Search for the cell housing the specified text and yield its (X, Y) center coordinate. 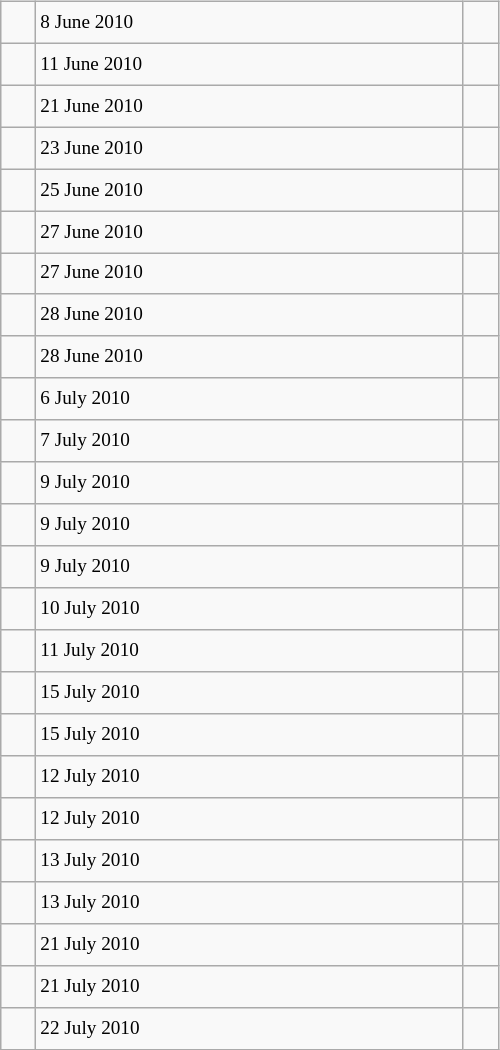
22 July 2010 (250, 1028)
25 June 2010 (250, 190)
11 June 2010 (250, 64)
21 June 2010 (250, 106)
23 June 2010 (250, 148)
8 June 2010 (250, 22)
7 July 2010 (250, 441)
10 July 2010 (250, 609)
6 July 2010 (250, 399)
11 July 2010 (250, 651)
